Return the [X, Y] coordinate for the center point of the cell that contains the specified text.  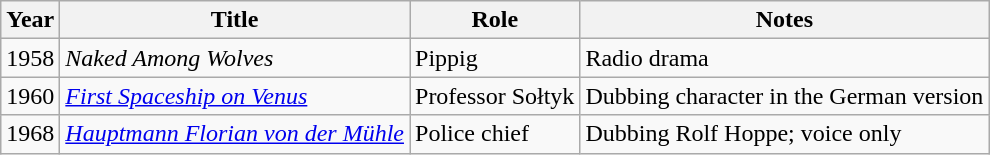
Police chief [495, 134]
Year [30, 20]
Naked Among Wolves [235, 58]
Dubbing character in the German version [784, 96]
Role [495, 20]
1968 [30, 134]
1958 [30, 58]
Dubbing Rolf Hoppe; voice only [784, 134]
Pippig [495, 58]
Professor Sołtyk [495, 96]
Title [235, 20]
Hauptmann Florian von der Mühle [235, 134]
First Spaceship on Venus [235, 96]
1960 [30, 96]
Notes [784, 20]
Radio drama [784, 58]
